Scan for the cell matching the given text and deliver its [x, y] coordinate at center. 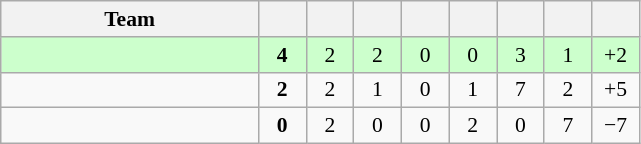
−7 [616, 126]
4 [282, 55]
+2 [616, 55]
Team [130, 19]
3 [520, 55]
+5 [616, 90]
